Return [x, y] of the center of cell containing provided text 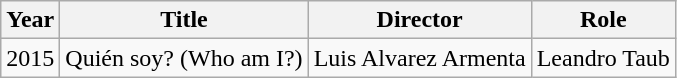
Leandro Taub [603, 58]
2015 [30, 58]
Quién soy? (Who am I?) [184, 58]
Year [30, 20]
Director [420, 20]
Role [603, 20]
Luis Alvarez Armenta [420, 58]
Title [184, 20]
